Detect which cell encompasses the target text, then output its [x, y] center coordinate. 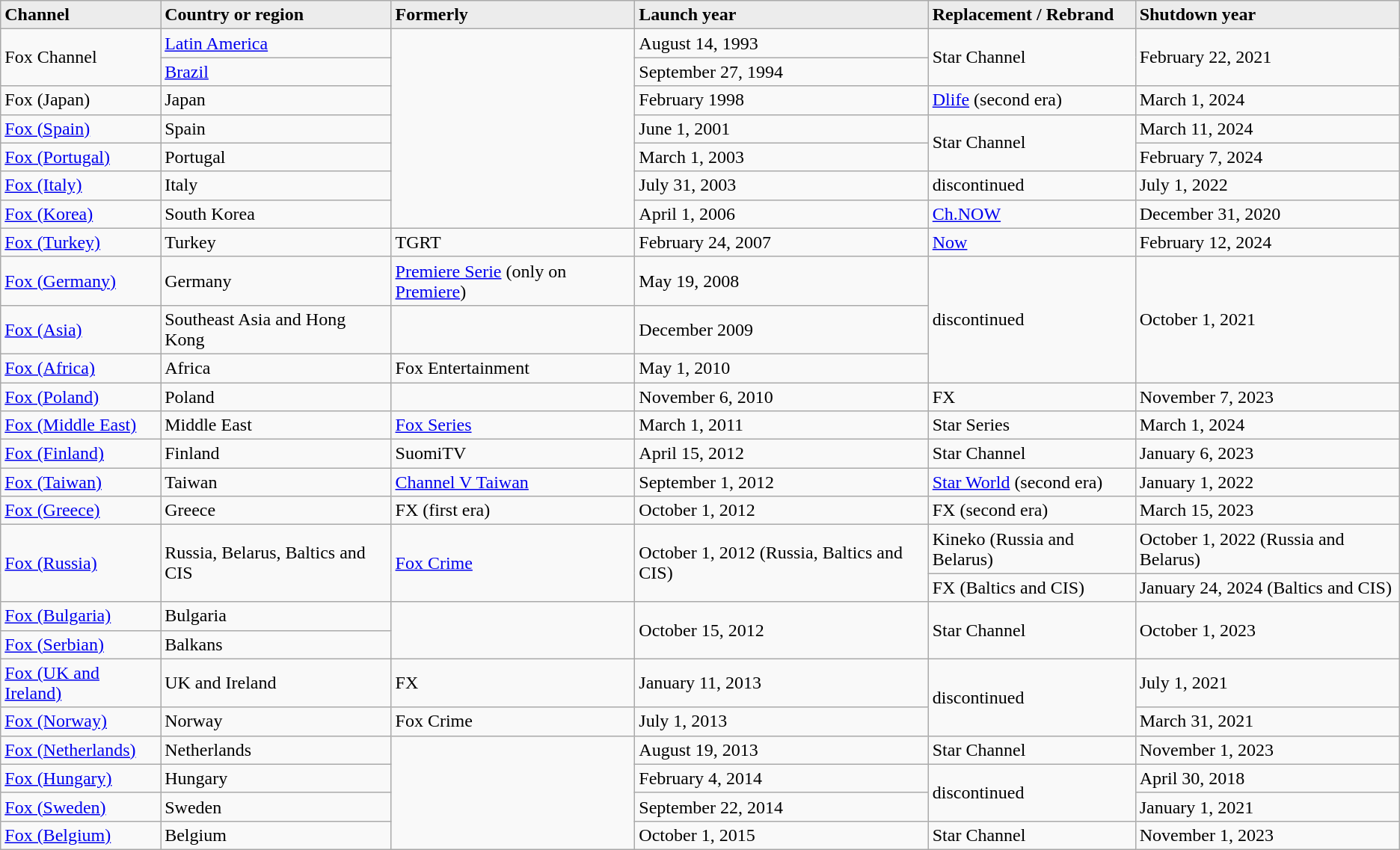
October 1, 2021 [1267, 319]
Fox Series [513, 425]
May 1, 2010 [782, 368]
November 6, 2010 [782, 397]
Balkans [276, 644]
Star World (second era) [1032, 482]
Fox (Korea) [81, 214]
October 1, 2023 [1267, 630]
Now [1032, 242]
Sweden [276, 807]
June 1, 2001 [782, 129]
Fox (Italy) [81, 185]
UK and Ireland [276, 683]
January 24, 2024 (Baltics and CIS) [1267, 588]
February 1998 [782, 100]
Ch.NOW [1032, 214]
Middle East [276, 425]
Dlife (second era) [1032, 100]
July 31, 2003 [782, 185]
Russia, Belarus, Baltics and CIS [276, 564]
TGRT [513, 242]
Greece [276, 511]
September 27, 1994 [782, 72]
Fox (Portugal) [81, 157]
Finland [276, 454]
September 1, 2012 [782, 482]
August 19, 2013 [782, 750]
Taiwan [276, 482]
July 1, 2021 [1267, 683]
August 14, 1993 [782, 43]
Fox (Russia) [81, 564]
Fox (Taiwan) [81, 482]
February 7, 2024 [1267, 157]
South Korea [276, 214]
March 11, 2024 [1267, 129]
Fox (Spain) [81, 129]
May 19, 2008 [782, 281]
October 15, 2012 [782, 630]
Italy [276, 185]
Portugal [276, 157]
Channel V Taiwan [513, 482]
January 6, 2023 [1267, 454]
April 30, 2018 [1267, 778]
Premiere Serie (only on Premiere) [513, 281]
Fox (Finland) [81, 454]
Fox (Germany) [81, 281]
March 15, 2023 [1267, 511]
Star Series [1032, 425]
March 1, 2003 [782, 157]
February 12, 2024 [1267, 242]
FX (Baltics and CIS) [1032, 588]
Fox (UK and Ireland) [81, 683]
Belgium [276, 835]
Fox (Japan) [81, 100]
March 1, 2011 [782, 425]
February 22, 2021 [1267, 58]
Poland [276, 397]
Fox (Sweden) [81, 807]
October 1, 2012 [782, 511]
March 31, 2021 [1267, 721]
Africa [276, 368]
Fox (Asia) [81, 329]
Fox (Middle East) [81, 425]
January 1, 2021 [1267, 807]
Fox (Serbian) [81, 644]
Replacement / Rebrand [1032, 15]
February 4, 2014 [782, 778]
January 11, 2013 [782, 683]
Fox (Africa) [81, 368]
Formerly [513, 15]
Latin America [276, 43]
Country or region [276, 15]
Hungary [276, 778]
Fox (Greece) [81, 511]
Launch year [782, 15]
October 1, 2022 (Russia and Belarus) [1267, 549]
Fox (Bulgaria) [81, 616]
January 1, 2022 [1267, 482]
Fox (Netherlands) [81, 750]
Bulgaria [276, 616]
July 1, 2013 [782, 721]
Fox (Belgium) [81, 835]
Fox Entertainment [513, 368]
Channel [81, 15]
April 15, 2012 [782, 454]
Kineko (Russia and Belarus) [1032, 549]
Shutdown year [1267, 15]
February 24, 2007 [782, 242]
Fox (Norway) [81, 721]
Fox (Poland) [81, 397]
Fox (Hungary) [81, 778]
September 22, 2014 [782, 807]
July 1, 2022 [1267, 185]
SuomiTV [513, 454]
Netherlands [276, 750]
December 2009 [782, 329]
Southeast Asia and Hong Kong [276, 329]
FX (first era) [513, 511]
Brazil [276, 72]
FX (second era) [1032, 511]
Germany [276, 281]
October 1, 2012 (Russia, Baltics and CIS) [782, 564]
April 1, 2006 [782, 214]
Fox Channel [81, 58]
Turkey [276, 242]
November 7, 2023 [1267, 397]
Japan [276, 100]
Fox (Turkey) [81, 242]
Norway [276, 721]
December 31, 2020 [1267, 214]
October 1, 2015 [782, 835]
Spain [276, 129]
